Extract the [x, y] coordinate from the center of the cell holding the provided text.  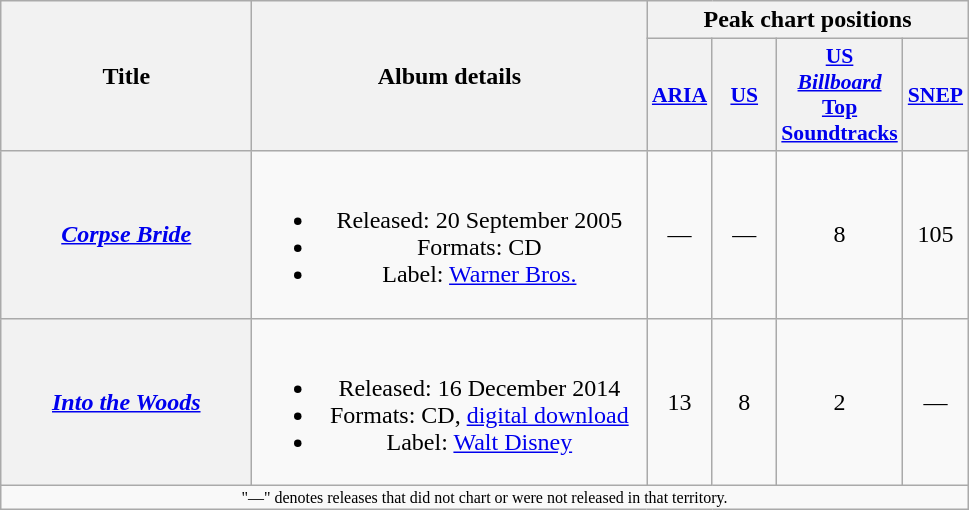
2 [839, 402]
105 [936, 234]
Title [126, 76]
Peak chart positions [808, 20]
Released: 16 December 2014Formats: CD, digital downloadLabel: Walt Disney [450, 402]
Corpse Bride [126, 234]
SNEP [936, 95]
13 [680, 402]
Album details [450, 76]
ARIA [680, 95]
"—" denotes releases that did not chart or were not released in that territory. [484, 497]
US Billboard Top Soundtracks [839, 95]
Into the Woods [126, 402]
Released: 20 September 2005Formats: CDLabel: Warner Bros. [450, 234]
US [744, 95]
